Locate the cell with the specified text and output its (x, y) center coordinate. 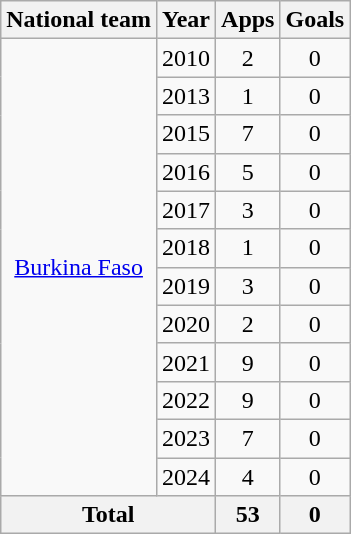
2016 (186, 172)
5 (248, 172)
53 (248, 515)
2020 (186, 324)
2019 (186, 286)
2023 (186, 438)
2018 (186, 248)
2021 (186, 362)
2010 (186, 58)
2022 (186, 400)
National team (79, 20)
Goals (315, 20)
Burkina Faso (79, 268)
Year (186, 20)
Apps (248, 20)
2024 (186, 477)
2017 (186, 210)
4 (248, 477)
2015 (186, 134)
Total (108, 515)
2013 (186, 96)
